For the text-containing cell, return its midpoint in (X, Y) coordinate format. 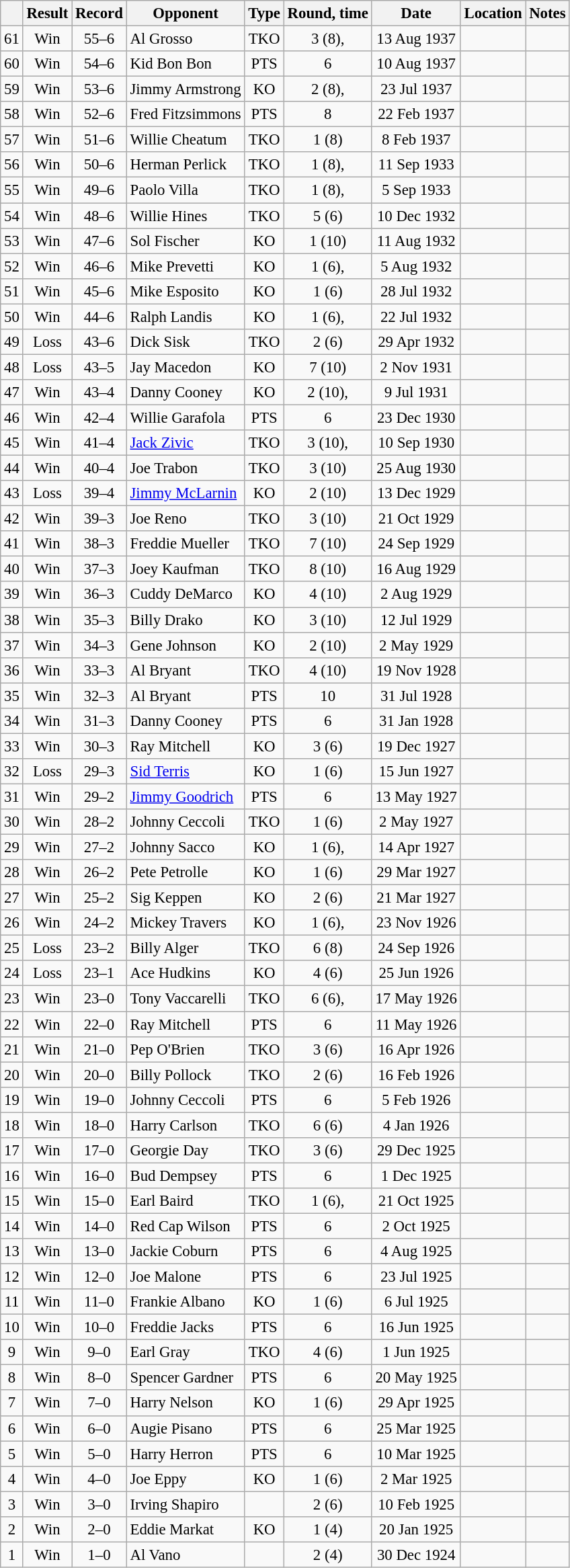
52–6 (99, 114)
Willie Cheatum (186, 140)
1 (8) (328, 140)
Johnny Sacco (186, 848)
Gene Johnson (186, 645)
35 (12, 696)
1 Dec 1925 (416, 1175)
8 (10) (328, 569)
5 Feb 1926 (416, 1100)
51–6 (99, 140)
1 Jun 1925 (416, 1352)
11 Aug 1932 (416, 241)
6 (8) (328, 948)
19 Nov 1928 (416, 670)
3 (8), (328, 39)
Billy Pollock (186, 1075)
41 (12, 544)
43–5 (99, 367)
23 (12, 999)
28 (12, 872)
15–0 (99, 1201)
13 May 1927 (416, 796)
29 Apr 1925 (416, 1403)
5 (12, 1454)
56 (12, 165)
11 Sep 1933 (416, 165)
32 (12, 772)
39 (12, 595)
Joey Kaufman (186, 569)
58 (12, 114)
5 Sep 1933 (416, 190)
28 Jul 1932 (416, 291)
Freddie Mueller (186, 544)
57 (12, 140)
20–0 (99, 1075)
12–0 (99, 1277)
5–0 (99, 1454)
Pep O'Brien (186, 1049)
34–3 (99, 645)
32–3 (99, 696)
Fred Fitzsimmons (186, 114)
49–6 (99, 190)
Jimmy McLarnin (186, 493)
30 Dec 1924 (416, 1555)
2–0 (99, 1530)
23 Jul 1925 (416, 1277)
22 Feb 1937 (416, 114)
1 (12, 1555)
Red Cap Wilson (186, 1226)
14–0 (99, 1226)
2 (12, 1530)
Record (99, 13)
61 (12, 39)
10 Feb 1925 (416, 1504)
9 (12, 1352)
25 (12, 948)
Jimmy Goodrich (186, 796)
20 Jan 1925 (416, 1530)
48 (12, 367)
30–3 (99, 746)
45–6 (99, 291)
Earl Gray (186, 1352)
28–2 (99, 822)
Eddie Markat (186, 1530)
11–0 (99, 1302)
2 (10), (328, 393)
Tony Vaccarelli (186, 999)
44–6 (99, 317)
7–0 (99, 1403)
Location (493, 13)
Bud Dempsey (186, 1175)
Cuddy DeMarco (186, 595)
16 Feb 1926 (416, 1075)
4 Jan 1926 (416, 1125)
2 May 1929 (416, 645)
Dick Sisk (186, 342)
Ralph Landis (186, 317)
53–6 (99, 89)
43–6 (99, 342)
11 (12, 1302)
43–4 (99, 393)
46–6 (99, 266)
Mickey Travers (186, 923)
16 Jun 1925 (416, 1327)
43 (12, 493)
37 (12, 645)
29 (12, 848)
Jack Zivic (186, 443)
14 (12, 1226)
Joe Eppy (186, 1479)
23 Dec 1930 (416, 417)
Earl Baird (186, 1201)
39–3 (99, 519)
18 (12, 1125)
8 Feb 1937 (416, 140)
35–3 (99, 620)
Opponent (186, 13)
23–0 (99, 999)
21 Oct 1929 (416, 519)
Result (47, 13)
42 (12, 519)
18–0 (99, 1125)
Spencer Gardner (186, 1378)
54 (12, 216)
16 Aug 1929 (416, 569)
Mike Prevetti (186, 266)
10 Aug 1937 (416, 64)
41–4 (99, 443)
Pete Petrolle (186, 872)
29–3 (99, 772)
20 May 1925 (416, 1378)
Ace Hudkins (186, 974)
60 (12, 64)
50 (12, 317)
47 (12, 393)
46 (12, 417)
24–2 (99, 923)
38 (12, 620)
Willie Hines (186, 216)
9 Jul 1931 (416, 393)
40 (12, 569)
22–0 (99, 1024)
21 Mar 1927 (416, 898)
10 Sep 1930 (416, 443)
Date (416, 13)
38–3 (99, 544)
13 Dec 1929 (416, 493)
Round, time (328, 13)
44 (12, 468)
23–1 (99, 974)
Herman Perlick (186, 165)
53 (12, 241)
25–2 (99, 898)
Frankie Albano (186, 1302)
21 (12, 1049)
Harry Herron (186, 1454)
51 (12, 291)
5 Aug 1932 (416, 266)
Georgie Day (186, 1151)
Sid Terris (186, 772)
17–0 (99, 1151)
Jay Macedon (186, 367)
19–0 (99, 1100)
7 (12, 1403)
49 (12, 342)
4 Aug 1925 (416, 1251)
1–0 (99, 1555)
9–0 (99, 1352)
Billy Drako (186, 620)
4–0 (99, 1479)
6 (6), (328, 999)
29 Dec 1925 (416, 1151)
Sol Fischer (186, 241)
2 (8), (328, 89)
31 Jul 1928 (416, 696)
Irving Shapiro (186, 1504)
23 Jul 1937 (416, 89)
12 Jul 1929 (416, 620)
10–0 (99, 1327)
24 (12, 974)
21–0 (99, 1049)
2 Mar 1925 (416, 1479)
19 (12, 1100)
47–6 (99, 241)
31 (12, 796)
23 Nov 1926 (416, 923)
22 Jul 1932 (416, 317)
15 Jun 1927 (416, 772)
29 Apr 1932 (416, 342)
25 Jun 1926 (416, 974)
48–6 (99, 216)
12 (12, 1277)
42–4 (99, 417)
4 (12, 1479)
16–0 (99, 1175)
29 Mar 1927 (416, 872)
1 (10) (328, 241)
11 May 1926 (416, 1024)
24 Sep 1929 (416, 544)
Al Vano (186, 1555)
2 Aug 1929 (416, 595)
Harry Nelson (186, 1403)
Willie Garafola (186, 417)
Mike Esposito (186, 291)
Joe Reno (186, 519)
2 Oct 1925 (416, 1226)
Joe Trabon (186, 468)
13–0 (99, 1251)
Jackie Coburn (186, 1251)
Notes (547, 13)
16 Apr 1926 (416, 1049)
55–6 (99, 39)
2 May 1927 (416, 822)
Freddie Jacks (186, 1327)
59 (12, 89)
Harry Carlson (186, 1125)
Joe Malone (186, 1277)
27 (12, 898)
3 (12, 1504)
20 (12, 1075)
29–2 (99, 796)
3–0 (99, 1504)
Jimmy Armstrong (186, 89)
34 (12, 721)
13 (12, 1251)
31–3 (99, 721)
31 Jan 1928 (416, 721)
17 May 1926 (416, 999)
8–0 (99, 1378)
10 Dec 1932 (416, 216)
23–2 (99, 948)
26 (12, 923)
36 (12, 670)
Augie Pisano (186, 1428)
33 (12, 746)
24 Sep 1926 (416, 948)
1 (4) (328, 1530)
19 Dec 1927 (416, 746)
2 Nov 1931 (416, 367)
22 (12, 1024)
36–3 (99, 595)
55 (12, 190)
16 (12, 1175)
Kid Bon Bon (186, 64)
15 (12, 1201)
27–2 (99, 848)
Paolo Villa (186, 190)
2 (4) (328, 1555)
3 (10), (328, 443)
Billy Alger (186, 948)
26–2 (99, 872)
6–0 (99, 1428)
40–4 (99, 468)
6 Jul 1925 (416, 1302)
45 (12, 443)
30 (12, 822)
37–3 (99, 569)
33–3 (99, 670)
6 (6) (328, 1125)
52 (12, 266)
Al Grosso (186, 39)
54–6 (99, 64)
25 Mar 1925 (416, 1428)
17 (12, 1151)
25 Aug 1930 (416, 468)
Sig Keppen (186, 898)
10 Mar 1925 (416, 1454)
50–6 (99, 165)
5 (6) (328, 216)
13 Aug 1937 (416, 39)
39–4 (99, 493)
14 Apr 1927 (416, 848)
21 Oct 1925 (416, 1201)
Type (264, 13)
